Pinpoint the cell where the given text exists, returning its (X, Y) midpoint coordinate. 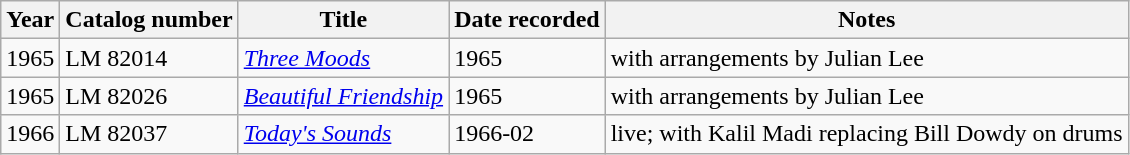
LM 82014 (149, 58)
live; with Kalil Madi replacing Bill Dowdy on drums (866, 134)
Year (30, 20)
Today's Sounds (343, 134)
LM 82037 (149, 134)
1966 (30, 134)
Three Moods (343, 58)
Title (343, 20)
1966-02 (528, 134)
Catalog number (149, 20)
LM 82026 (149, 96)
Date recorded (528, 20)
Notes (866, 20)
Beautiful Friendship (343, 96)
